Return [x, y] of the center of cell containing provided text 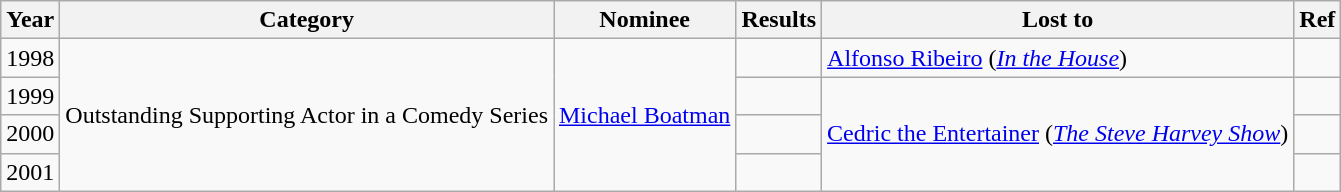
1999 [30, 96]
Outstanding Supporting Actor in a Comedy Series [307, 115]
Year [30, 20]
Alfonso Ribeiro (In the House) [1058, 58]
1998 [30, 58]
Cedric the Entertainer (The Steve Harvey Show) [1058, 134]
Nominee [645, 20]
Michael Boatman [645, 115]
2000 [30, 134]
2001 [30, 172]
Lost to [1058, 20]
Results [779, 20]
Ref [1318, 20]
Category [307, 20]
